Determine the [X, Y] coordinate at the center of the cell enclosing the given text.  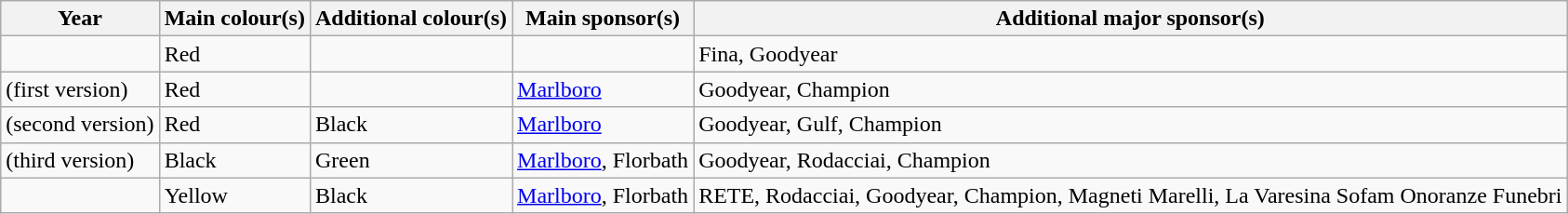
RETE, Rodacciai, Goodyear, Champion, Magneti Marelli, La Varesina Sofam Onoranze Funebri [1131, 195]
Yellow [234, 195]
Goodyear, Rodacciai, Champion [1131, 160]
Main sponsor(s) [603, 19]
Fina, Goodyear [1131, 54]
Additional major sponsor(s) [1131, 19]
Goodyear, Gulf, Champion [1131, 125]
Year [80, 19]
Goodyear, Champion [1131, 89]
Additional colour(s) [411, 19]
(third version) [80, 160]
Main colour(s) [234, 19]
Green [411, 160]
(second version) [80, 125]
(first version) [80, 89]
